Return the (X, Y) coordinate for the center point of the cell that contains the specified text.  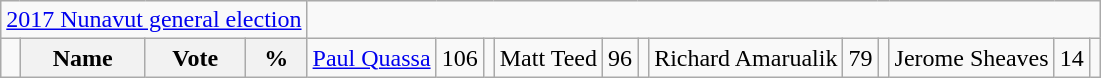
% (276, 58)
Matt Teed (548, 58)
2017 Nunavut general election (154, 20)
106 (460, 58)
96 (620, 58)
Richard Amarualik (746, 58)
Vote (195, 58)
Jerome Sheaves (972, 58)
Paul Quassa (372, 58)
14 (1072, 58)
Name (82, 58)
79 (860, 58)
